For the text-containing cell, return its midpoint in (x, y) coordinate format. 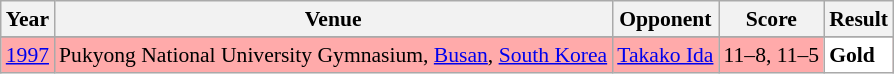
Score (772, 19)
11–8, 11–5 (772, 55)
Takako Ida (665, 55)
Opponent (665, 19)
Pukyong National University Gymnasium, Busan, South Korea (333, 55)
1997 (28, 55)
Result (858, 19)
Venue (333, 19)
Year (28, 19)
Gold (858, 55)
